Return [x, y] of the center of cell containing provided text 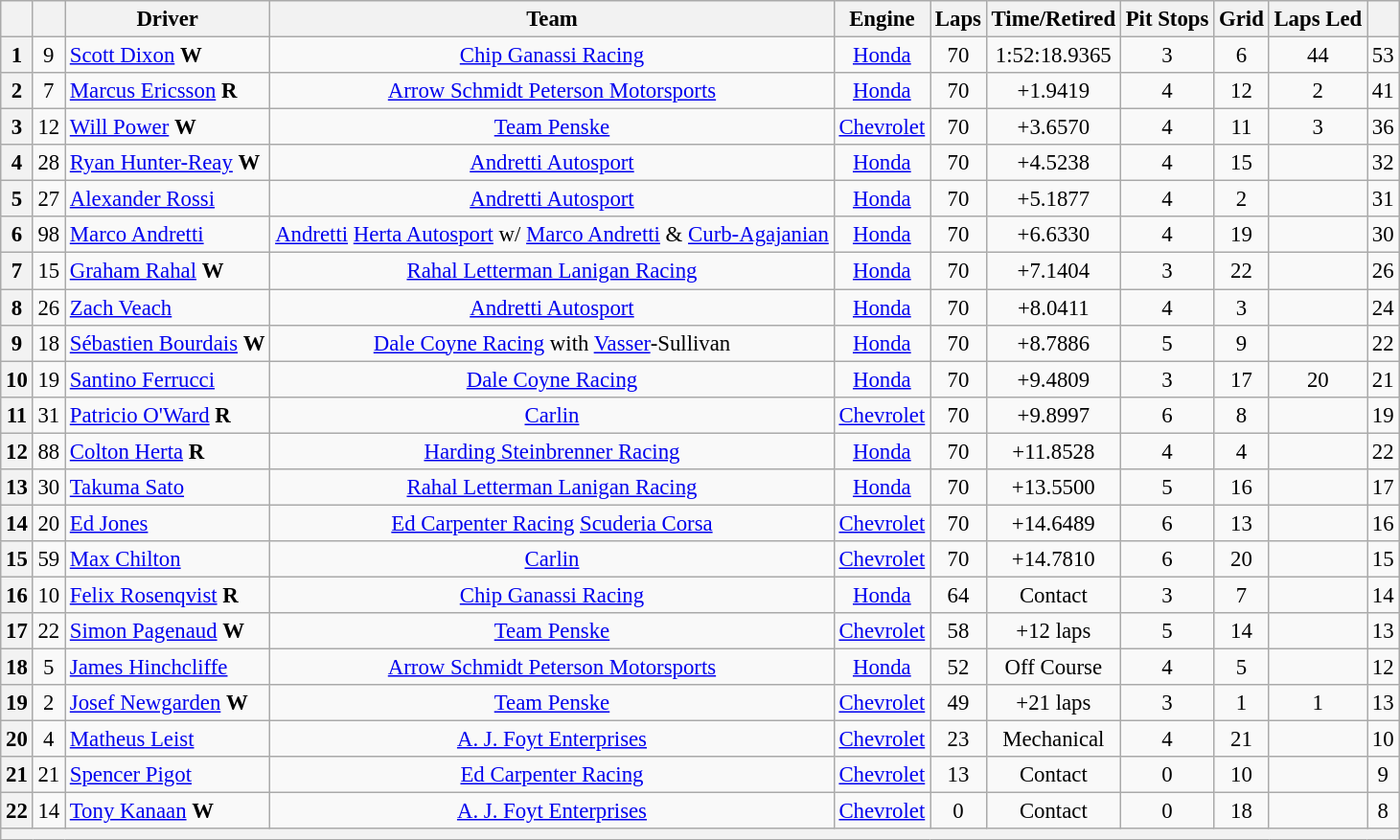
Spencer Pigot [168, 775]
Mechanical [1053, 739]
28 [48, 163]
Marco Andretti [168, 235]
64 [958, 595]
+11.8528 [1053, 451]
Graham Rahal W [168, 271]
Dale Coyne Racing [552, 379]
Time/Retired [1053, 19]
+9.4809 [1053, 379]
27 [48, 199]
+6.6330 [1053, 235]
Takuma Sato [168, 488]
+3.6570 [1053, 127]
Engine [882, 19]
Sébastien Bourdais W [168, 343]
Santino Ferrucci [168, 379]
Harding Steinbrenner Racing [552, 451]
Patricio O'Ward R [168, 415]
James Hinchcliffe [168, 668]
Laps Led [1318, 19]
88 [48, 451]
+5.1877 [1053, 199]
Matheus Leist [168, 739]
Marcus Ericsson R [168, 91]
Simon Pagenaud W [168, 631]
Laps [958, 19]
Alexander Rossi [168, 199]
44 [1318, 56]
1:52:18.9365 [1053, 56]
32 [1384, 163]
+9.8997 [1053, 415]
23 [958, 739]
59 [48, 559]
Team [552, 19]
98 [48, 235]
Will Power W [168, 127]
+13.5500 [1053, 488]
52 [958, 668]
Off Course [1053, 668]
+8.0411 [1053, 307]
Pit Stops [1167, 19]
Josef Newgarden W [168, 703]
+4.5238 [1053, 163]
58 [958, 631]
+12 laps [1053, 631]
Ed Carpenter Racing [552, 775]
+14.7810 [1053, 559]
Scott Dixon W [168, 56]
24 [1384, 307]
Tony Kanaan W [168, 811]
Grid [1242, 19]
Ed Carpenter Racing Scuderia Corsa [552, 523]
41 [1384, 91]
+21 laps [1053, 703]
36 [1384, 127]
Driver [168, 19]
+1.9419 [1053, 91]
Andretti Herta Autosport w/ Marco Andretti & Curb-Agajanian [552, 235]
Colton Herta R [168, 451]
+8.7886 [1053, 343]
+7.1404 [1053, 271]
Dale Coyne Racing with Vasser-Sullivan [552, 343]
Felix Rosenqvist R [168, 595]
Zach Veach [168, 307]
Ed Jones [168, 523]
53 [1384, 56]
Ryan Hunter-Reay W [168, 163]
Max Chilton [168, 559]
49 [958, 703]
+14.6489 [1053, 523]
